Detect which cell encompasses the target text, then output its (x, y) center coordinate. 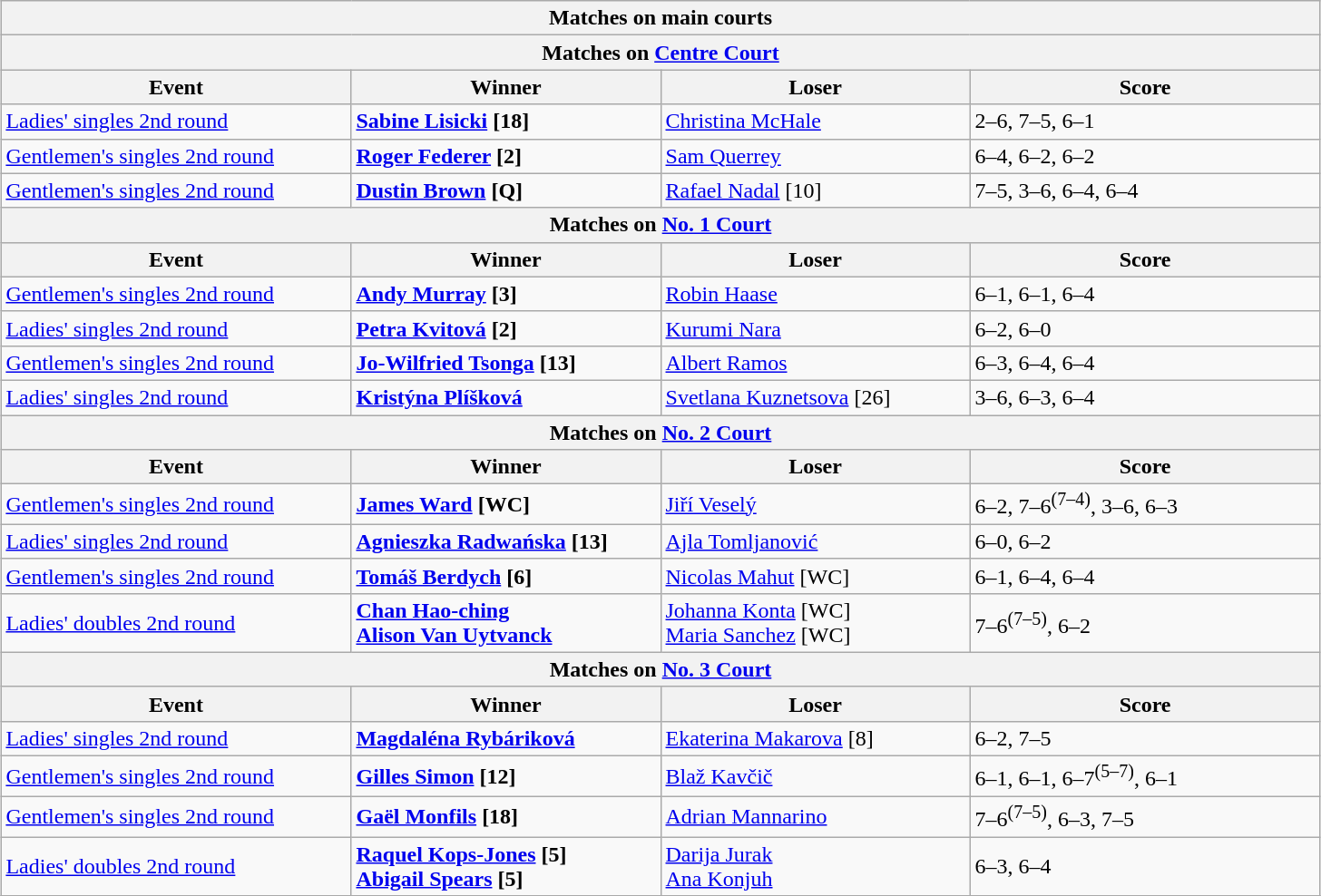
Matches on No. 1 Court (660, 225)
Jiří Veselý (815, 504)
6–2, 6–0 (1145, 328)
Johanna Konta [WC] Maria Sanchez [WC] (815, 622)
Roger Federer [2] (506, 156)
Ekaterina Makarova [8] (815, 738)
Magdaléna Rybáriková (506, 738)
3–6, 6–3, 6–4 (1145, 397)
6–1, 6–1, 6–4 (1145, 294)
Jo-Wilfried Tsonga [13] (506, 363)
Rafael Nadal [10] (815, 190)
6–2, 7–6(7–4), 3–6, 6–3 (1145, 504)
2–6, 7–5, 6–1 (1145, 122)
Gilles Simon [12] (506, 776)
6–3, 6–4 (1145, 867)
Svetlana Kuznetsova [26] (815, 397)
Sabine Lisicki [18] (506, 122)
Robin Haase (815, 294)
Kristýna Plíšková (506, 397)
Matches on main courts (660, 18)
Matches on No. 2 Court (660, 433)
Matches on Centre Court (660, 53)
6–3, 6–4, 6–4 (1145, 363)
Adrian Mannarino (815, 816)
James Ward [WC] (506, 504)
Gaël Monfils [18] (506, 816)
Darija Jurak Ana Konjuh (815, 867)
7–6(7–5), 6–3, 7–5 (1145, 816)
Nicolas Mahut [WC] (815, 576)
6–2, 7–5 (1145, 738)
7–5, 3–6, 6–4, 6–4 (1145, 190)
Dustin Brown [Q] (506, 190)
Petra Kvitová [2] (506, 328)
Kurumi Nara (815, 328)
Ajla Tomljanović (815, 541)
Christina McHale (815, 122)
6–1, 6–1, 6–7(5–7), 6–1 (1145, 776)
Andy Murray [3] (506, 294)
Albert Ramos (815, 363)
6–4, 6–2, 6–2 (1145, 156)
Agnieszka Radwańska [13] (506, 541)
Matches on No. 3 Court (660, 669)
Blaž Kavčič (815, 776)
Raquel Kops-Jones [5] Abigail Spears [5] (506, 867)
Sam Querrey (815, 156)
6–1, 6–4, 6–4 (1145, 576)
6–0, 6–2 (1145, 541)
Tomáš Berdych [6] (506, 576)
7–6(7–5), 6–2 (1145, 622)
Chan Hao-ching Alison Van Uytvanck (506, 622)
